Output the (x, y) coordinate of the center of the cell containing the given text.  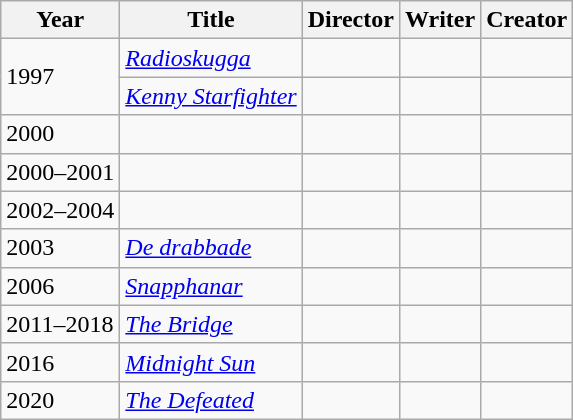
Kenny Starfighter (211, 96)
2000–2001 (60, 172)
Radioskugga (211, 58)
Snapphanar (211, 286)
2016 (60, 362)
Year (60, 20)
2003 (60, 248)
2006 (60, 286)
Midnight Sun (211, 362)
2020 (60, 400)
Director (350, 20)
2002–2004 (60, 210)
Writer (440, 20)
Title (211, 20)
2011–2018 (60, 324)
2000 (60, 134)
The Bridge (211, 324)
The Defeated (211, 400)
Creator (527, 20)
De drabbade (211, 248)
1997 (60, 77)
